Extract the [x, y] coordinate from the center of the cell holding the provided text.  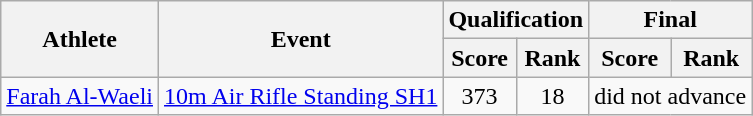
Athlete [80, 39]
Qualification [516, 20]
Event [301, 39]
Final [670, 20]
Farah Al-Waeli [80, 96]
373 [480, 96]
did not advance [670, 96]
18 [552, 96]
10m Air Rifle Standing SH1 [301, 96]
